Capture the cell that displays the provided text and extract its (x, y) central coordinate. 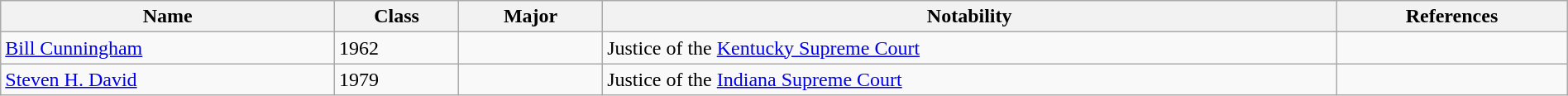
References (1452, 17)
Steven H. David (168, 79)
Major (530, 17)
Justice of the Kentucky Supreme Court (969, 48)
1962 (397, 48)
Notability (969, 17)
Bill Cunningham (168, 48)
Class (397, 17)
Justice of the Indiana Supreme Court (969, 79)
1979 (397, 79)
Name (168, 17)
